Extract the (X, Y) coordinate from the center of the cell holding the provided text.  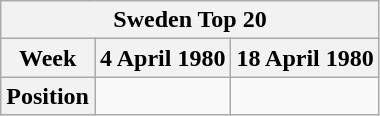
Sweden Top 20 (190, 20)
4 April 1980 (162, 58)
Position (48, 96)
Week (48, 58)
18 April 1980 (305, 58)
